Locate the cell with the specified text and output its (x, y) center coordinate. 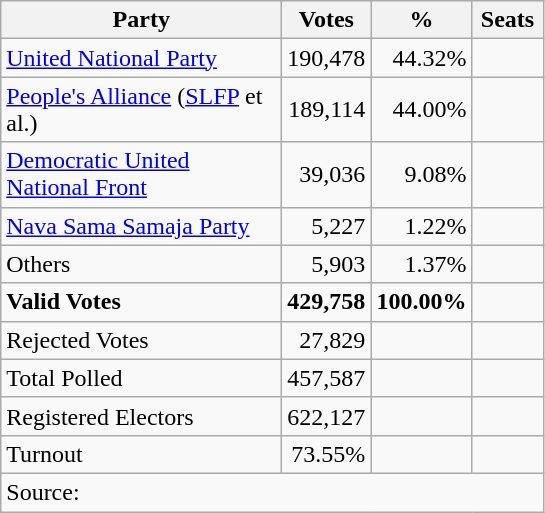
Turnout (142, 454)
190,478 (326, 58)
People's Alliance (SLFP et al.) (142, 110)
Seats (508, 20)
73.55% (326, 454)
Source: (272, 492)
Rejected Votes (142, 340)
Nava Sama Samaja Party (142, 226)
Registered Electors (142, 416)
622,127 (326, 416)
9.08% (422, 174)
Others (142, 264)
Votes (326, 20)
Total Polled (142, 378)
27,829 (326, 340)
44.32% (422, 58)
Democratic United National Front (142, 174)
% (422, 20)
1.37% (422, 264)
5,227 (326, 226)
1.22% (422, 226)
100.00% (422, 302)
United National Party (142, 58)
457,587 (326, 378)
5,903 (326, 264)
Valid Votes (142, 302)
39,036 (326, 174)
Party (142, 20)
189,114 (326, 110)
429,758 (326, 302)
44.00% (422, 110)
